Locate the cell with the specified text and output its [X, Y] center coordinate. 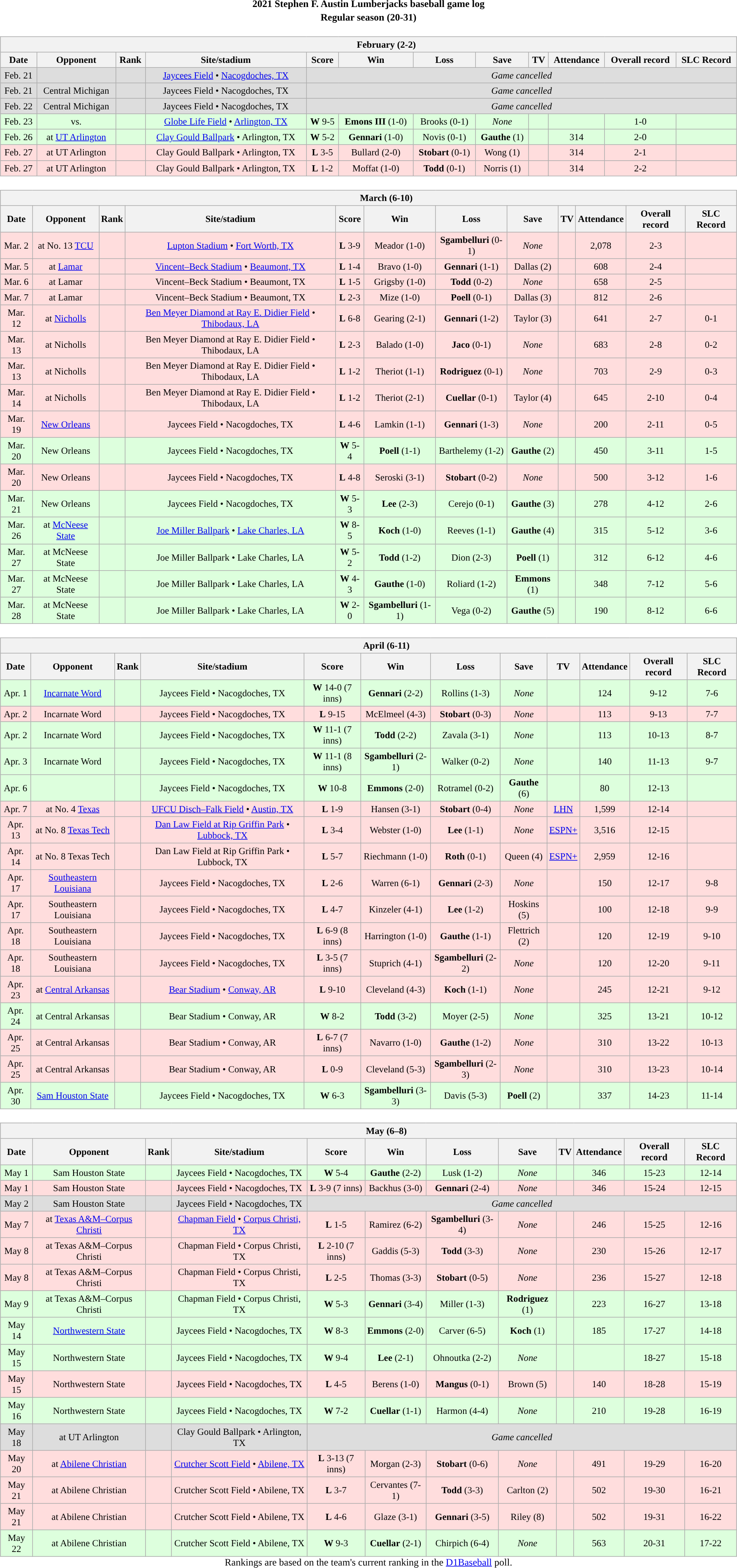
L 9-10 [332, 990]
W 8-5 [350, 530]
Stobart (0-2) [471, 478]
Apr. 30 [16, 1096]
Theriot (2-1) [400, 398]
812 [601, 297]
Chirpich (6-4) [462, 1543]
Mangus (0-1) [462, 1384]
Flettrich (2) [524, 936]
312 [601, 557]
16-20 [711, 1463]
Rodriguez (1) [527, 1305]
Lamkin (1-1) [400, 424]
Poell (0-1) [471, 297]
17-27 [654, 1331]
May 16 [16, 1411]
16-21 [711, 1490]
L 2-5 [336, 1277]
15-27 [654, 1277]
6-12 [656, 557]
2-3 [656, 245]
Lee (1-1) [466, 830]
0-1 [711, 318]
325 [605, 1016]
7-6 [712, 693]
Bravo (1-0) [400, 266]
Sgambelluri (2-1) [396, 761]
L 2-6 [332, 883]
Gauthe (4) [533, 530]
May 9 [16, 1305]
7-12 [656, 584]
L 3-13 (7 inns) [336, 1463]
2-2 [640, 168]
0-4 [711, 398]
Lee (2-3) [400, 504]
Cuellar (2-1) [396, 1543]
May 20 [16, 1463]
Cuellar (1-1) [396, 1411]
19-29 [654, 1463]
at No. 4 Texas [73, 809]
8-12 [656, 610]
200 [601, 424]
210 [599, 1411]
19-28 [654, 1411]
9-7 [712, 761]
Moffat (1-0) [376, 168]
Bullard (2-0) [376, 152]
at No. 13 TCU [66, 245]
Mar. 7 [16, 297]
Apr. 7 [16, 809]
5-6 [711, 584]
Gauthe (6) [524, 788]
13-23 [658, 1069]
658 [601, 282]
150 [605, 883]
11-13 [658, 761]
Webster (1-0) [396, 830]
Gennari (2-3) [466, 883]
Davis (5-3) [466, 1096]
Mar. 21 [16, 504]
L 4-8 [350, 478]
15-19 [711, 1384]
McElmeel (4-3) [396, 714]
Lusk (1-2) [462, 1173]
13-21 [658, 1016]
Mar. 2 [16, 245]
Queen (4) [524, 857]
Roth (0-1) [466, 857]
Riley (8) [527, 1517]
Zavala (3-1) [466, 735]
Sgambelluri (2-2) [466, 963]
0-2 [711, 344]
Stobart (0-6) [462, 1463]
L 3-9 (7 inns) [336, 1188]
9-8 [712, 883]
Mar. 5 [16, 266]
2-11 [656, 424]
2-0 [640, 137]
L 5-7 [332, 857]
L 6-7 (7 inns) [332, 1042]
18-27 [654, 1357]
Berens (1-0) [396, 1384]
L 3-7 [336, 1490]
L 1-4 [350, 266]
2-4 [656, 266]
641 [601, 318]
2-8 [656, 344]
12-19 [658, 936]
10-12 [712, 1016]
645 [601, 398]
Todd (1-2) [400, 557]
Koch (1-0) [400, 530]
Stobart (0-3) [466, 714]
Gennari (3-5) [462, 1517]
14-18 [711, 1331]
Gennari (2-4) [462, 1188]
Mar. 28 [16, 610]
Koch (1) [527, 1331]
245 [605, 990]
Mar. 19 [16, 424]
3-11 [656, 451]
1-0 [640, 122]
W 8-3 [336, 1331]
Rotramel (0-2) [466, 788]
1-6 [711, 478]
18-28 [654, 1384]
Sgambelluri (2-3) [466, 1069]
Apr. 3 [16, 761]
19-31 [654, 1517]
2,959 [605, 857]
Brown (5) [527, 1384]
13-18 [711, 1305]
Sgambelluri (0-1) [471, 245]
Jaco (0-1) [471, 344]
Harmon (4-4) [462, 1411]
Seroski (3-1) [400, 478]
Dallas (3) [533, 297]
246 [599, 1225]
May 18 [16, 1437]
Gauthe (5) [533, 610]
2-5 [656, 282]
Gennari (1-2) [471, 318]
Poell (1-1) [400, 451]
Roliard (1-2) [471, 584]
W 7-2 [336, 1411]
12-20 [658, 963]
Gauthe (1-1) [466, 936]
Ramirez (6-2) [396, 1225]
Morgan (2-3) [396, 1463]
May 7 [16, 1225]
Cleveland (5-3) [396, 1069]
Warren (6-1) [396, 883]
February (2-2) [368, 44]
Gearing (2-1) [400, 318]
Todd (3-2) [396, 1016]
Rollins (1-3) [466, 693]
Emmons (1) [533, 584]
5-12 [656, 530]
491 [599, 1463]
Riechmann (1-0) [396, 857]
190 [601, 610]
12-13 [658, 788]
Apr. 14 [16, 857]
1-5 [711, 451]
L 3-9 [350, 245]
L 0-9 [332, 1069]
Gauthe (2-2) [396, 1173]
Apr. 1 [16, 693]
Mar. 12 [16, 318]
Cleveland (4-3) [396, 990]
L 4-7 [332, 910]
230 [599, 1251]
May 2 [16, 1203]
2-10 [656, 398]
Apr. 23 [16, 990]
Apr. 13 [16, 830]
May 22 [16, 1543]
Apr. 24 [16, 1016]
223 [599, 1305]
Carver (6-5) [462, 1331]
Emons III (1-0) [376, 122]
Gennari (2-2) [396, 693]
9-13 [658, 714]
Barthelemy (1-2) [471, 451]
124 [605, 693]
Vega (0-2) [471, 610]
W 2-0 [350, 610]
Poell (2) [524, 1096]
May (6–8) [368, 1131]
Gaddis (5-3) [396, 1251]
W 9-5 [322, 122]
0-5 [711, 424]
W 9-4 [336, 1357]
2-7 [656, 318]
Gauthe (1) [502, 137]
L 9-15 [332, 714]
L 4-5 [336, 1384]
Todd (0-1) [444, 168]
vs. [76, 122]
Todd (0-2) [471, 282]
12-21 [658, 990]
9-10 [712, 936]
15-26 [654, 1251]
Sgambelluri (3-4) [462, 1225]
Theriot (1-1) [400, 372]
278 [601, 504]
Sgambelluri (3-3) [396, 1096]
15-18 [711, 1357]
Lee (1-2) [466, 910]
Mar. 14 [16, 398]
Hoskins (5) [524, 910]
Todd (2-2) [396, 735]
W 14-0 (7 inns) [332, 693]
Dion (2-3) [471, 557]
Gennari (1-1) [471, 266]
Backhus (3-0) [396, 1188]
9-11 [712, 963]
20-31 [654, 1543]
Stobart (0-1) [444, 152]
4-12 [656, 504]
Gauthe (1-0) [400, 584]
Taylor (3) [533, 318]
Miller (1-3) [462, 1305]
Mar. 6 [16, 282]
608 [601, 266]
L 3-5 (7 inns) [332, 963]
703 [601, 372]
10-14 [712, 1069]
Feb. 22 [19, 106]
Cerejo (0-1) [471, 504]
W 11-1 (8 inns) [332, 761]
9-9 [712, 910]
Mize (1-0) [400, 297]
Thomas (3-3) [396, 1277]
L 2-10 (7 inns) [336, 1251]
16-27 [654, 1305]
15-23 [654, 1173]
Balado (1-0) [400, 344]
Walker (0-2) [466, 761]
Mar. 26 [16, 530]
Brooks (0-1) [444, 122]
Novis (0-1) [444, 137]
80 [605, 788]
3,516 [605, 830]
Feb. 26 [19, 137]
W 9-3 [336, 1543]
Cuellar (0-1) [471, 398]
0-3 [711, 372]
1,599 [605, 809]
Globe Life Field • Arlington, TX [226, 122]
Grigsby (1-0) [400, 282]
Cervantes (7-1) [396, 1490]
563 [599, 1543]
Glaze (3-1) [396, 1517]
Gennari (1-0) [376, 137]
500 [601, 478]
17-22 [711, 1543]
Sgambelluri (1-1) [400, 610]
UFCU Disch–Falk Field • Austin, TX [222, 809]
Navarro (1-0) [396, 1042]
Koch (1-1) [466, 990]
L 1-9 [332, 809]
Reeves (1-1) [471, 530]
3-6 [711, 530]
Poell (1) [533, 557]
16-19 [711, 1411]
15-25 [654, 1225]
W 8-2 [332, 1016]
3-12 [656, 478]
7-7 [712, 714]
2-9 [656, 372]
2,078 [601, 245]
Gennari (1-3) [471, 424]
April (6-11) [368, 645]
348 [601, 584]
Stuprich (4-1) [396, 963]
683 [601, 344]
6-6 [711, 610]
L 3-5 [322, 152]
8-7 [712, 735]
W 6-3 [332, 1096]
Meador (1-0) [400, 245]
4-6 [711, 557]
Norris (1) [502, 168]
450 [601, 451]
14-23 [658, 1096]
185 [599, 1331]
March (6-10) [368, 198]
19-30 [654, 1490]
Lupton Stadium • Fort Worth, TX [230, 245]
Stobart (0-5) [462, 1277]
W 11-1 (7 inns) [332, 735]
236 [599, 1277]
Hansen (3-1) [396, 809]
L 6-9 (8 inns) [332, 936]
W 10-8 [332, 788]
May 14 [16, 1331]
Gauthe (3) [533, 504]
315 [601, 530]
Gauthe (2) [533, 451]
Dallas (2) [533, 266]
11-14 [712, 1096]
Ohnoutka (2-2) [462, 1357]
Gauthe (1-2) [466, 1042]
LHN [563, 809]
Feb. 23 [19, 122]
Kinzeler (4-1) [396, 910]
Taylor (4) [533, 398]
Stobart (0-4) [466, 809]
W 4-3 [350, 584]
Moyer (2-5) [466, 1016]
100 [605, 910]
Gennari (3-4) [396, 1305]
L 6-8 [350, 318]
Carlton (2) [527, 1490]
15-24 [654, 1188]
2-1 [640, 152]
L 3-4 [332, 830]
Wong (1) [502, 152]
Harrington (1-0) [396, 936]
16-22 [711, 1517]
Rodriguez (0-1) [471, 372]
337 [605, 1096]
13-22 [658, 1042]
Apr. 6 [16, 788]
Lee (2-1) [396, 1357]
